Scan for the cell matching the given text and deliver its [X, Y] coordinate at center. 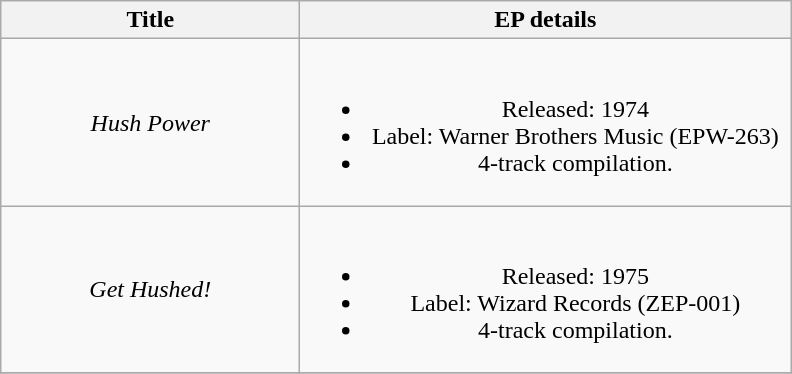
Released: 1975Label: Wizard Records (ZEP-001)4-track compilation. [546, 290]
Hush Power [150, 122]
EP details [546, 20]
Released: 1974Label: Warner Brothers Music (EPW-263)4-track compilation. [546, 122]
Title [150, 20]
Get Hushed! [150, 290]
